Capture the cell that displays the provided text and extract its (X, Y) central coordinate. 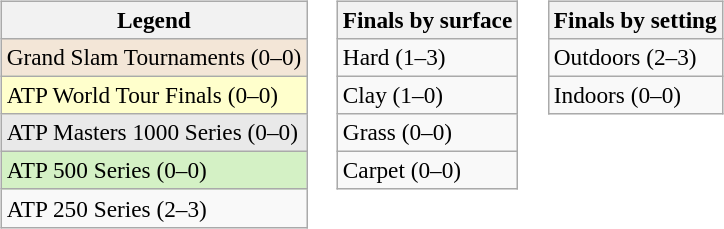
Indoors (0–0) (635, 95)
Outdoors (2–3) (635, 57)
ATP World Tour Finals (0–0) (154, 95)
Grand Slam Tournaments (0–0) (154, 57)
Finals by surface (427, 20)
ATP Masters 1000 Series (0–0) (154, 133)
Clay (1–0) (427, 95)
Carpet (0–0) (427, 171)
Finals by setting (635, 20)
Legend (154, 20)
Grass (0–0) (427, 133)
ATP 500 Series (0–0) (154, 171)
ATP 250 Series (2–3) (154, 208)
Hard (1–3) (427, 57)
